Identify which cell holds the provided text, then report its [x, y] central coordinate. 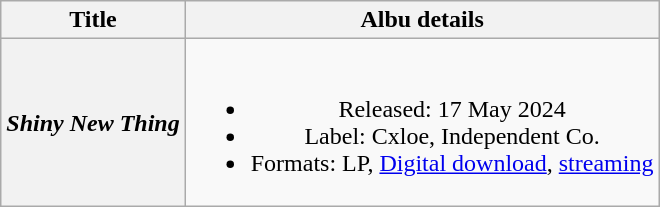
Albu details [422, 20]
Title [93, 20]
Shiny New Thing [93, 122]
Released: 17 May 2024Label: Cxloe, Independent Co.Formats: LP, Digital download, streaming [422, 122]
